Search for the cell housing the specified text and yield its (x, y) center coordinate. 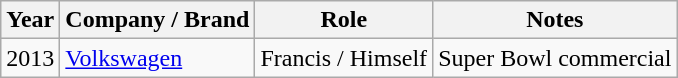
Role (344, 20)
Francis / Himself (344, 58)
Volkswagen (158, 58)
Company / Brand (158, 20)
2013 (30, 58)
Year (30, 20)
Notes (555, 20)
Super Bowl commercial (555, 58)
